Determine the (X, Y) coordinate at the center of the cell enclosing the given text.  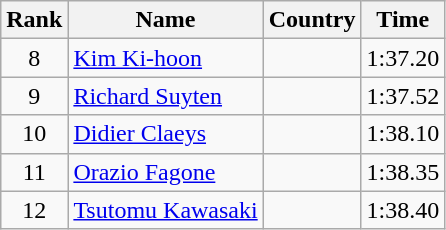
1:38.10 (403, 134)
Orazio Fagone (166, 172)
10 (34, 134)
Name (166, 20)
Time (403, 20)
Country (312, 20)
Rank (34, 20)
8 (34, 58)
1:38.40 (403, 210)
Kim Ki-hoon (166, 58)
9 (34, 96)
Richard Suyten (166, 96)
1:38.35 (403, 172)
12 (34, 210)
Didier Claeys (166, 134)
11 (34, 172)
1:37.52 (403, 96)
1:37.20 (403, 58)
Tsutomu Kawasaki (166, 210)
